Identify which cell holds the provided text, then report its (x, y) central coordinate. 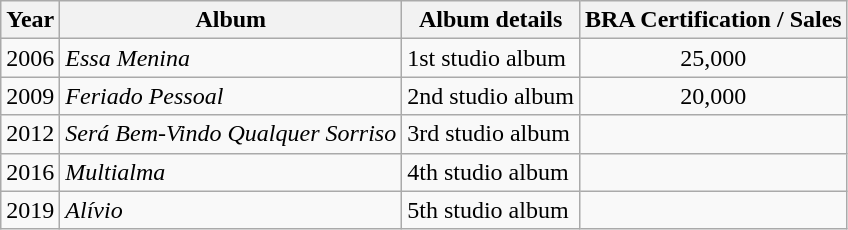
2006 (30, 58)
Multialma (231, 172)
20,000 (713, 96)
2012 (30, 134)
BRA Certification / Sales (713, 20)
2nd studio album (491, 96)
5th studio album (491, 210)
2009 (30, 96)
Será Bem-Vindo Qualquer Sorriso (231, 134)
2019 (30, 210)
Album (231, 20)
3rd studio album (491, 134)
Essa Menina (231, 58)
Alívio (231, 210)
2016 (30, 172)
Year (30, 20)
Feriado Pessoal (231, 96)
Album details (491, 20)
1st studio album (491, 58)
4th studio album (491, 172)
25,000 (713, 58)
